Identify which cell holds the provided text, then report its [x, y] central coordinate. 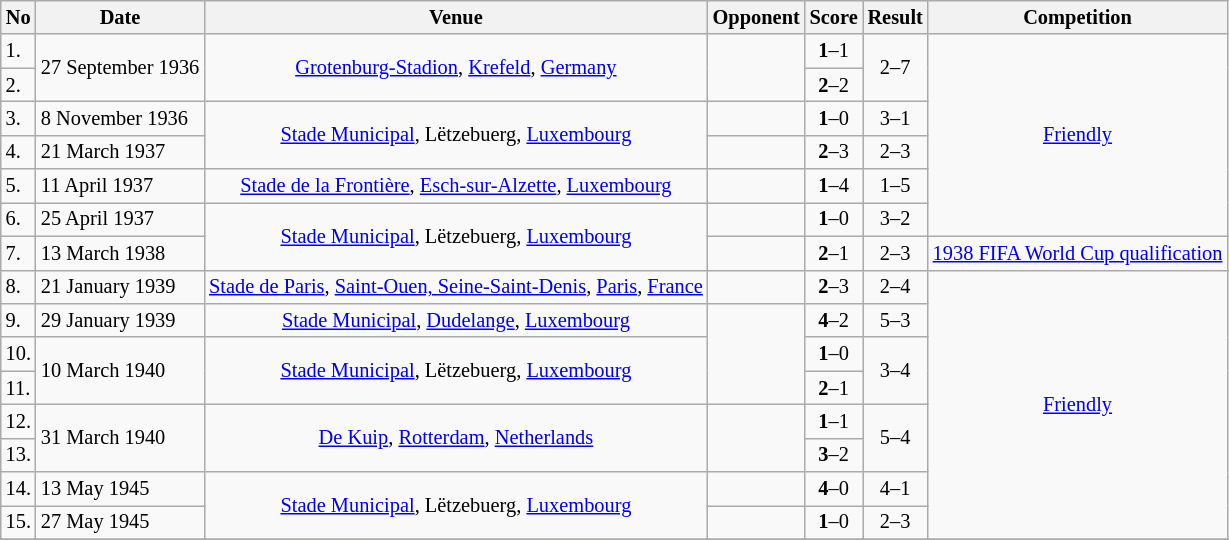
7. [18, 253]
3–4 [896, 370]
Stade de la Frontière, Esch-sur-Alzette, Luxembourg [456, 186]
2–7 [896, 68]
11. [18, 388]
21 March 1937 [120, 152]
Opponent [756, 17]
14. [18, 489]
8 November 1936 [120, 118]
2. [18, 85]
8. [18, 287]
Date [120, 17]
25 April 1937 [120, 219]
1–4 [834, 186]
12. [18, 421]
4–0 [834, 489]
4–1 [896, 489]
3. [18, 118]
21 January 1939 [120, 287]
3–1 [896, 118]
5–3 [896, 320]
5. [18, 186]
5–4 [896, 438]
13. [18, 455]
6. [18, 219]
De Kuip, Rotterdam, Netherlands [456, 438]
9. [18, 320]
13 May 1945 [120, 489]
Competition [1078, 17]
Stade de Paris, Saint-Ouen, Seine-Saint-Denis, Paris, France [456, 287]
15. [18, 522]
2–4 [896, 287]
Score [834, 17]
Grotenburg-Stadion, Krefeld, Germany [456, 68]
4. [18, 152]
31 March 1940 [120, 438]
27 May 1945 [120, 522]
4–2 [834, 320]
29 January 1939 [120, 320]
Stade Municipal, Dudelange, Luxembourg [456, 320]
Venue [456, 17]
No [18, 17]
10 March 1940 [120, 370]
1. [18, 51]
13 March 1938 [120, 253]
11 April 1937 [120, 186]
2–2 [834, 85]
Result [896, 17]
10. [18, 354]
1938 FIFA World Cup qualification [1078, 253]
27 September 1936 [120, 68]
1–5 [896, 186]
